Scan for the cell matching the given text and deliver its [x, y] coordinate at center. 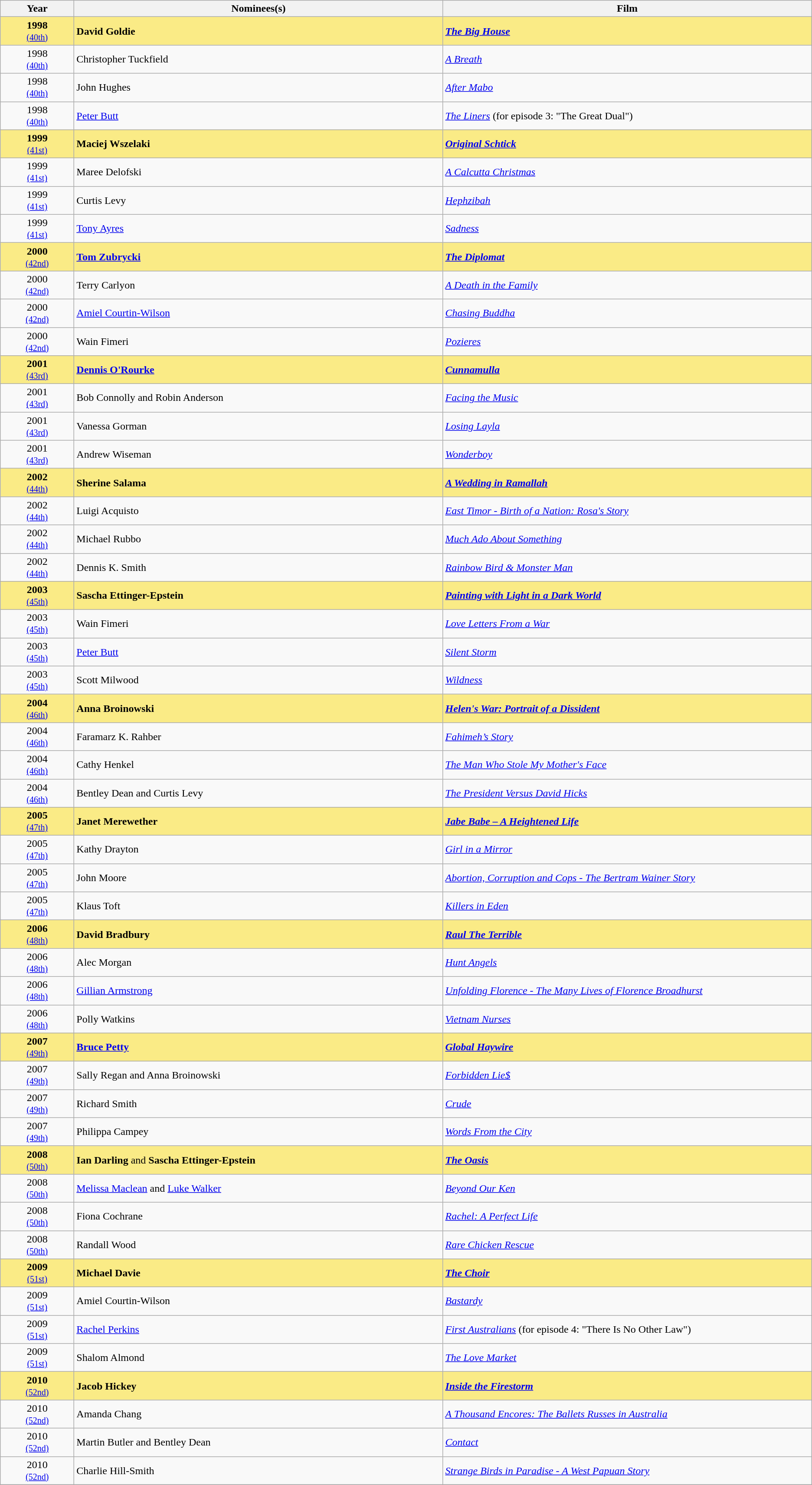
A Death in the Family [627, 285]
Crude [627, 1104]
The President Versus David Hicks [627, 793]
First Australians (for episode 4: "There Is No Other Law") [627, 1329]
Klaus Toft [259, 906]
Amanda Chang [259, 1414]
Randall Wood [259, 1244]
John Moore [259, 878]
Global Haywire [627, 1047]
Girl in a Mirror [627, 849]
Sherine Salama [259, 482]
Faramarz K. Rahber [259, 737]
Jabe Babe – A Heightened Life [627, 822]
Year [37, 9]
Forbidden Lie$ [627, 1075]
Tony Ayres [259, 228]
Much Ado About Something [627, 539]
A Thousand Encores: The Ballets Russes in Australia [627, 1414]
Fiona Cochrane [259, 1216]
Rachel Perkins [259, 1329]
After Mabo [627, 88]
Michael Rubbo [259, 539]
Hunt Angels [627, 962]
David Goldie [259, 31]
Pozieres [627, 341]
Philippa Campey [259, 1131]
Polly Watkins [259, 1019]
Martin Butler and Bentley Dean [259, 1442]
Bob Connolly and Robin Anderson [259, 398]
The Diplomat [627, 257]
Inside the Firestorm [627, 1386]
Silent Storm [627, 652]
Bentley Dean and Curtis Levy [259, 793]
Sadness [627, 228]
Alec Morgan [259, 962]
Cathy Henkel [259, 764]
Luigi Acquisto [259, 511]
Killers in Eden [627, 906]
Hephzibah [627, 200]
The Man Who Stole My Mother's Face [627, 764]
Bastardy [627, 1301]
A Calcutta Christmas [627, 172]
Abortion, Corruption and Cops - The Bertram Wainer Story [627, 878]
Shalom Almond [259, 1358]
Strange Birds in Paradise - A West Papuan Story [627, 1471]
Helen's War: Portrait of a Dissident [627, 708]
Sally Regan and Anna Broinowski [259, 1075]
The Big House [627, 31]
Gillian Armstrong [259, 991]
David Bradbury [259, 934]
Ian Darling and Sascha Ettinger-Epstein [259, 1160]
Scott Milwood [259, 680]
Anna Broinowski [259, 708]
Beyond Our Ken [627, 1188]
Unfolding Florence - The Many Lives of Florence Broadhurst [627, 991]
Original Schtick [627, 144]
A Breath [627, 59]
Michael Davie [259, 1273]
Kathy Drayton [259, 849]
Wonderboy [627, 455]
Facing the Music [627, 398]
The Oasis [627, 1160]
Chasing Buddha [627, 313]
Love Letters From a War [627, 624]
East Timor - Birth of a Nation: Rosa's Story [627, 511]
Terry Carlyon [259, 285]
Sascha Ettinger-Epstein [259, 595]
Nominees(s) [259, 9]
Wildness [627, 680]
Curtis Levy [259, 200]
Rainbow Bird & Monster Man [627, 567]
The Liners (for episode 3: "The Great Dual") [627, 115]
Janet Merewether [259, 822]
Andrew Wiseman [259, 455]
The Choir [627, 1273]
Dennis K. Smith [259, 567]
Painting with Light in a Dark World [627, 595]
Fahimeh’s Story [627, 737]
Christopher Tuckfield [259, 59]
Dennis O'Rourke [259, 370]
John Hughes [259, 88]
Tom Zubrycki [259, 257]
The Love Market [627, 1358]
Vanessa Gorman [259, 426]
Maciej Wszelaki [259, 144]
Vietnam Nurses [627, 1019]
Cunnamulla [627, 370]
Melissa Maclean and Luke Walker [259, 1188]
A Wedding in Ramallah [627, 482]
Raul The Terrible [627, 934]
Charlie Hill-Smith [259, 1471]
Jacob Hickey [259, 1386]
Words From the City [627, 1131]
Rare Chicken Rescue [627, 1244]
Film [627, 9]
Bruce Petty [259, 1047]
Rachel: A Perfect Life [627, 1216]
Maree Delofski [259, 172]
Losing Layla [627, 426]
Contact [627, 1442]
Richard Smith [259, 1104]
